Search for the cell housing the specified text and yield its (x, y) center coordinate. 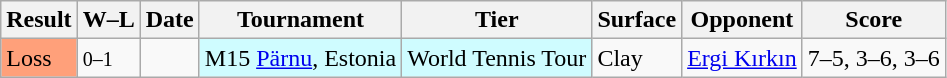
Surface (637, 20)
Score (874, 20)
Opponent (742, 20)
7–5, 3–6, 3–6 (874, 58)
Tournament (300, 20)
World Tennis Tour (497, 58)
Date (170, 20)
Tier (497, 20)
Ergi Kırkın (742, 58)
Loss (39, 58)
M15 Pärnu, Estonia (300, 58)
Result (39, 20)
Clay (637, 58)
W–L (108, 20)
0–1 (108, 58)
